Return the [x, y] coordinate for the center point of the cell that contains the specified text.  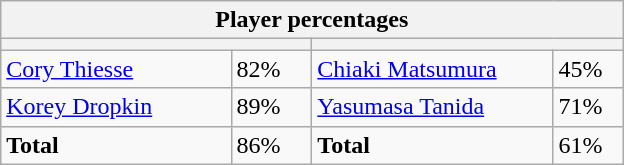
Chiaki Matsumura [432, 69]
61% [588, 145]
71% [588, 107]
89% [272, 107]
82% [272, 69]
Cory Thiesse [116, 69]
Yasumasa Tanida [432, 107]
86% [272, 145]
Korey Dropkin [116, 107]
45% [588, 69]
Player percentages [312, 20]
